Identify which cell holds the provided text, then report its [x, y] central coordinate. 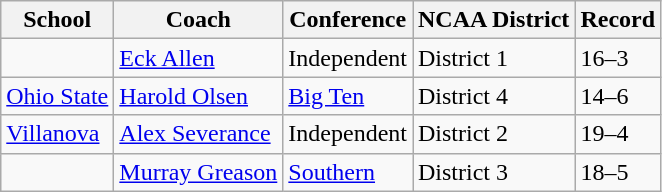
14–6 [618, 96]
Ohio State [58, 96]
District 4 [493, 96]
School [58, 20]
Coach [198, 20]
District 1 [493, 58]
District 3 [493, 172]
Villanova [58, 134]
Eck Allen [198, 58]
Alex Severance [198, 134]
District 2 [493, 134]
Southern [348, 172]
Big Ten [348, 96]
Harold Olsen [198, 96]
NCAA District [493, 20]
19–4 [618, 134]
Record [618, 20]
18–5 [618, 172]
Conference [348, 20]
Murray Greason [198, 172]
16–3 [618, 58]
